Search for the cell housing the specified text and yield its [x, y] center coordinate. 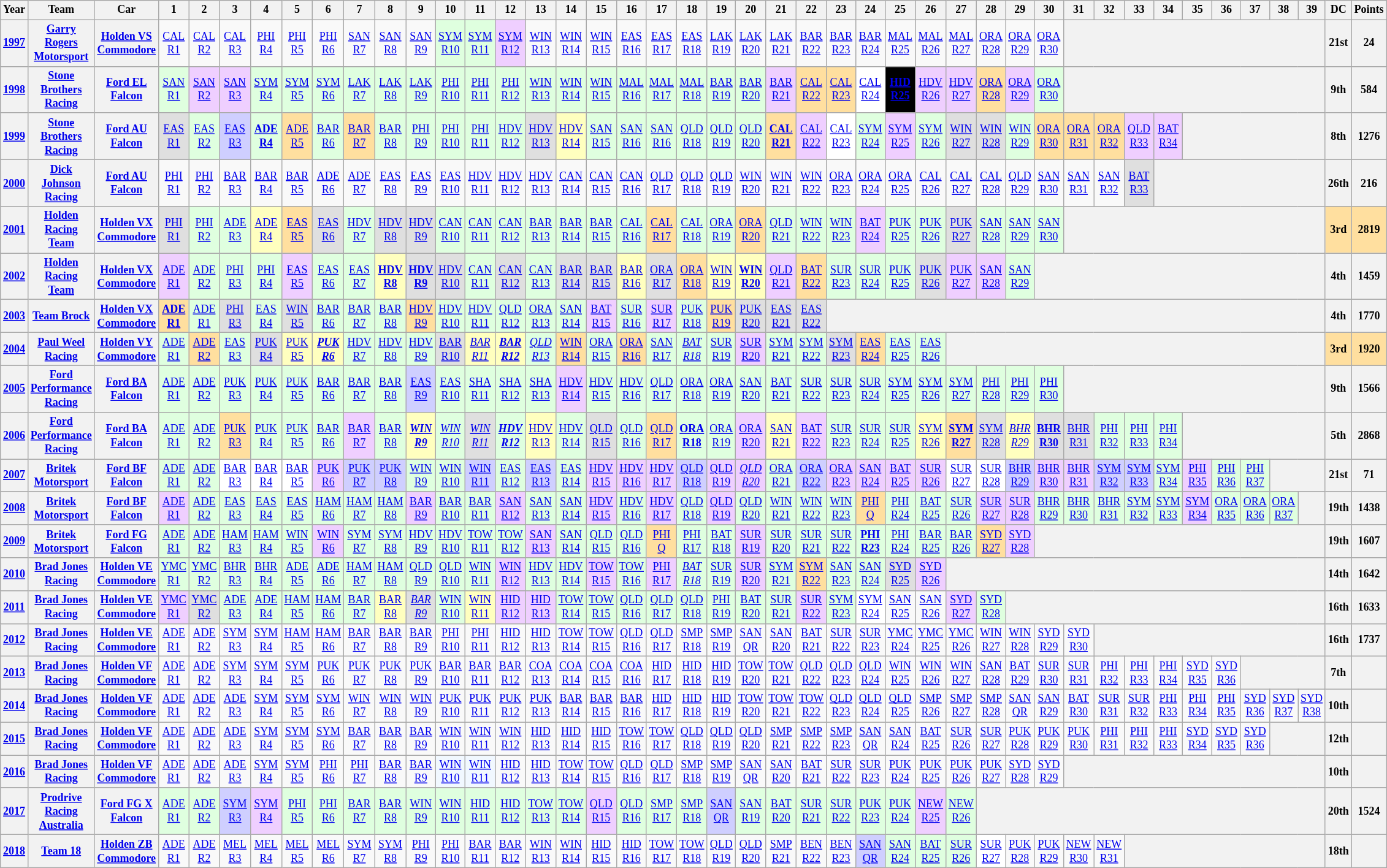
SURR32 [1139, 706]
SMPR22 [811, 739]
36 [1226, 10]
EASR17 [661, 43]
28 [991, 10]
BATR34 [1168, 136]
PHIR23 [870, 541]
ORAR13 [541, 316]
CALR17 [661, 230]
33 [1139, 10]
2013 [15, 673]
CALR24 [870, 89]
ORAR32 [1109, 136]
EASR16 [632, 43]
23 [841, 10]
16 [632, 10]
1566 [1369, 389]
7th [1338, 673]
PHIR7 [359, 772]
Ford EL Falcon [126, 89]
SYDR34 [1198, 739]
3 [235, 10]
LAKR21 [781, 43]
PUKR23 [870, 811]
SHAR11 [480, 389]
PHIR30 [1049, 389]
SMPR26 [931, 706]
13 [541, 10]
WINR25 [900, 673]
PHIR36 [1226, 476]
20th [1338, 811]
21 [781, 10]
ORAR22 [811, 476]
8th [1338, 136]
WINR29 [1020, 136]
COAR16 [632, 673]
QLDR12 [510, 316]
SMPR23 [841, 739]
PHIR19 [721, 607]
ORAR36 [1255, 508]
2003 [15, 316]
HIDR14 [570, 739]
CANR14 [570, 183]
CALR28 [991, 183]
LAKR9 [421, 89]
Holden VS Commodore [126, 43]
WINR26 [931, 673]
BARR23 [841, 43]
QLDR13 [541, 349]
SYDR25 [900, 574]
EASR2 [204, 136]
LAKR19 [721, 43]
HAMR3 [235, 541]
EASR8 [390, 183]
TOWR12 [510, 541]
2014 [15, 706]
YMCR24 [900, 640]
34 [1168, 10]
ORAR17 [661, 276]
ORAR35 [1226, 508]
TOWR22 [811, 706]
26th [1338, 183]
EASR13 [541, 476]
PUKR11 [480, 706]
SANR32 [1109, 183]
31 [1079, 10]
1999 [15, 136]
SANR15 [601, 136]
EASR24 [870, 349]
SMPR27 [961, 706]
MALR26 [931, 43]
PUKR30 [1079, 739]
EASR26 [931, 349]
2005 [15, 389]
2002 [15, 276]
2009 [15, 541]
EASR12 [510, 476]
QLDR10 [451, 574]
SYDR38 [1312, 706]
ORAR25 [900, 183]
MALR25 [900, 43]
CALR26 [931, 183]
19 [721, 10]
2000 [15, 183]
8 [390, 10]
EASR22 [811, 316]
12th [1338, 739]
2001 [15, 230]
SMPR17 [661, 811]
CALR2 [204, 43]
ORAR24 [870, 183]
584 [1369, 89]
EASR14 [570, 476]
Ford FG X Falcon [126, 811]
NEWR31 [1109, 851]
2012 [15, 640]
216 [1369, 183]
SYDR30 [1079, 640]
71 [1369, 476]
EASR1 [174, 136]
TOWR13 [541, 811]
WINR6 [329, 541]
Holden ZB Commodore [126, 851]
1459 [1369, 276]
EASR21 [781, 316]
DC [1338, 10]
NEWR25 [931, 811]
6 [329, 10]
COAR15 [601, 673]
LAKR7 [359, 89]
2006 [15, 435]
26 [931, 10]
14th [1338, 574]
1607 [1369, 541]
ORAR37 [1284, 508]
PUKR18 [692, 316]
Dick Johnson Racing [61, 183]
SANR31 [1079, 183]
7 [359, 10]
BENR22 [811, 851]
ADER7 [359, 183]
BARR21 [781, 89]
29 [1020, 10]
1642 [1369, 574]
BARR20 [751, 89]
ORAR31 [1079, 136]
Holden VY Commodore [126, 349]
2011 [15, 607]
CALR21 [781, 136]
Team Brock [61, 316]
HIDR11 [480, 811]
BATR30 [1079, 706]
5th [1338, 435]
1 [174, 10]
37 [1255, 10]
PUKR19 [721, 316]
QLDR9 [421, 574]
12 [510, 10]
Team 18 [61, 851]
PHIR12 [510, 89]
1770 [1369, 316]
2016 [15, 772]
MELR6 [329, 851]
5 [297, 10]
2868 [1369, 435]
EASR25 [900, 349]
BATR24 [870, 230]
CALR18 [692, 230]
SANR9 [421, 43]
ORAR15 [601, 349]
EASR18 [692, 43]
PUKR12 [510, 706]
CANR13 [541, 276]
Garry Rogers Motorsport [61, 43]
15 [601, 10]
LAKR20 [751, 43]
2819 [1369, 230]
SANR17 [661, 349]
ORAR21 [781, 476]
PHIR28 [991, 389]
1997 [15, 43]
PUKR10 [451, 706]
SANR8 [390, 43]
Year [15, 10]
CALR3 [235, 43]
SANR25 [900, 607]
20 [751, 10]
30 [1049, 10]
1633 [1369, 607]
SANR12 [510, 508]
SYMR11 [480, 43]
BHRR4 [266, 574]
QLDR29 [1020, 183]
SURR25 [900, 435]
SANR3 [235, 89]
PHIR29 [1020, 389]
BATR33 [1139, 183]
9 [421, 10]
Team [61, 10]
SHAR13 [541, 389]
BHRR3 [235, 574]
2018 [15, 851]
BATR15 [601, 316]
11 [480, 10]
25 [900, 10]
1998 [15, 89]
COAR13 [541, 673]
SYMR28 [991, 435]
WINR7 [359, 706]
22 [811, 10]
HDVR26 [931, 89]
MELR5 [297, 851]
NEWR30 [1079, 851]
17 [661, 10]
CANR16 [632, 183]
18th [1338, 851]
1920 [1369, 349]
39 [1312, 10]
1737 [1369, 640]
TOWR11 [480, 541]
BARR24 [870, 43]
2 [204, 10]
QLDR33 [1139, 136]
14 [570, 10]
MALR17 [661, 89]
HAMR4 [266, 541]
2017 [15, 811]
2007 [15, 476]
MELR3 [235, 851]
PHIR31 [1109, 739]
HIDR25 [900, 89]
SANR21 [781, 435]
Prodrive Racing Australia [61, 811]
Ford FG Falcon [126, 541]
1276 [1369, 136]
SURR16 [632, 316]
BARR22 [811, 43]
SANR1 [174, 89]
2010 [15, 574]
SYDR26 [931, 574]
BARR26 [961, 541]
CALR1 [174, 43]
35 [1198, 10]
WINR8 [390, 706]
CALR27 [961, 183]
LAKR8 [390, 89]
SANR19 [751, 811]
BARR25 [931, 541]
SMPR28 [991, 706]
PUKR13 [541, 706]
2015 [15, 739]
Paul Weel Racing [61, 349]
TOWR18 [692, 851]
BENR23 [841, 851]
2008 [15, 508]
CANR10 [451, 230]
QLDR25 [900, 706]
BARR13 [541, 230]
PHIR37 [1255, 476]
10 [451, 10]
SANR7 [359, 43]
MALR16 [632, 89]
SANR2 [204, 89]
YMCR26 [961, 640]
MALR27 [961, 43]
27 [961, 10]
18 [692, 10]
EASR7 [359, 276]
2004 [15, 349]
SHAR12 [510, 389]
PUKR9 [421, 673]
MELR4 [266, 851]
SURR17 [661, 316]
4 [266, 10]
32 [1109, 10]
ORAR16 [632, 349]
PUKR20 [751, 316]
CALR16 [632, 230]
Points [1369, 10]
COAR14 [570, 673]
WINR19 [721, 276]
SYDR37 [1284, 706]
38 [1284, 10]
SYMR12 [510, 43]
CANR15 [601, 183]
HIDR16 [632, 851]
SURR30 [1049, 673]
1438 [1369, 508]
YMCR25 [931, 640]
Car [126, 10]
BARR19 [721, 89]
SANR26 [931, 607]
QLDR22 [811, 673]
SANR23 [841, 574]
NEWR26 [961, 811]
BATR29 [1020, 673]
SYMR10 [451, 43]
1524 [1369, 811]
MALR18 [692, 89]
HDVR27 [961, 89]
